Return the (x, y) coordinate for the center point of the cell that contains the specified text.  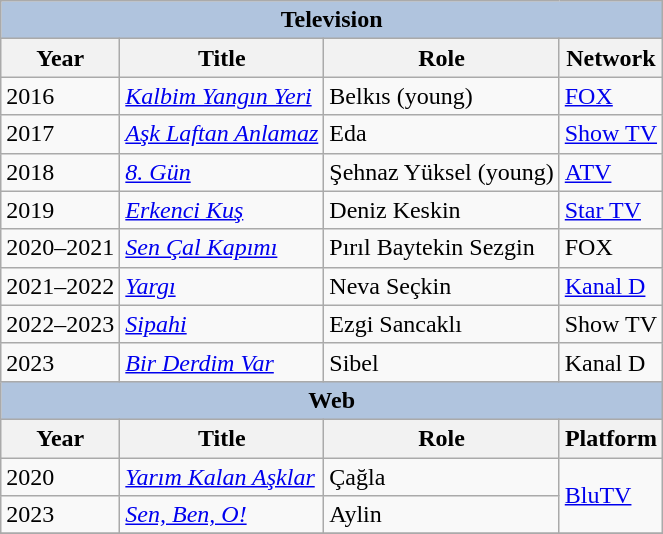
2016 (60, 96)
Bir Derdim Var (222, 362)
Web (332, 400)
2020 (60, 477)
2017 (60, 134)
2018 (60, 172)
2020–2021 (60, 248)
Sen, Ben, O! (222, 515)
Platform (610, 438)
Aşk Laftan Anlamaz (222, 134)
Yargı (222, 286)
Yarım Kalan Aşklar (222, 477)
2021–2022 (60, 286)
Sipahi (222, 324)
Şehnaz Yüksel (young) (442, 172)
Pırıl Baytekin Sezgin (442, 248)
ATV (610, 172)
2019 (60, 210)
Deniz Keskin (442, 210)
Aylin (442, 515)
Sibel (442, 362)
Neva Seçkin (442, 286)
Sen Çal Kapımı (222, 248)
Network (610, 58)
Eda (442, 134)
Çağla (442, 477)
Star TV (610, 210)
Kalbim Yangın Yeri (222, 96)
Erkenci Kuş (222, 210)
8. Gün (222, 172)
Belkıs (young) (442, 96)
BluTV (610, 496)
Ezgi Sancaklı (442, 324)
2022–2023 (60, 324)
Television (332, 20)
